Capture the cell that displays the provided text and extract its [X, Y] central coordinate. 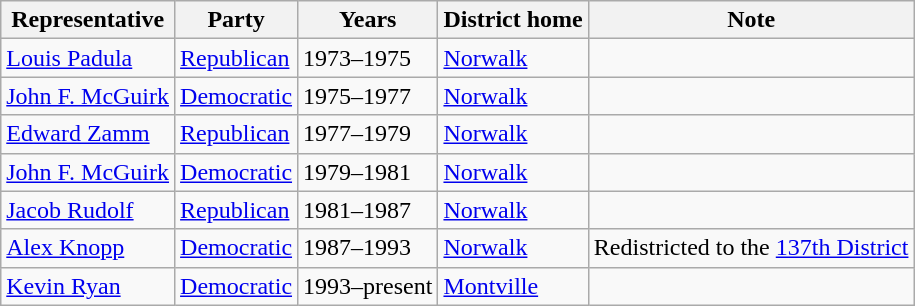
Years [368, 20]
1981–1987 [368, 210]
1987–1993 [368, 248]
Redistricted to the 137th District [751, 248]
1973–1975 [368, 58]
Note [751, 20]
Louis Padula [88, 58]
1975–1977 [368, 96]
1979–1981 [368, 172]
1977–1979 [368, 134]
Jacob Rudolf [88, 210]
District home [513, 20]
1993–present [368, 286]
Kevin Ryan [88, 286]
Edward Zamm [88, 134]
Alex Knopp [88, 248]
Montville [513, 286]
Representative [88, 20]
Party [236, 20]
